Identify which cell holds the provided text, then report its [X, Y] central coordinate. 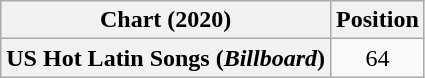
Chart (2020) [166, 20]
Position [378, 20]
US Hot Latin Songs (Billboard) [166, 58]
64 [378, 58]
